Pinpoint the cell where the given text exists, returning its (X, Y) midpoint coordinate. 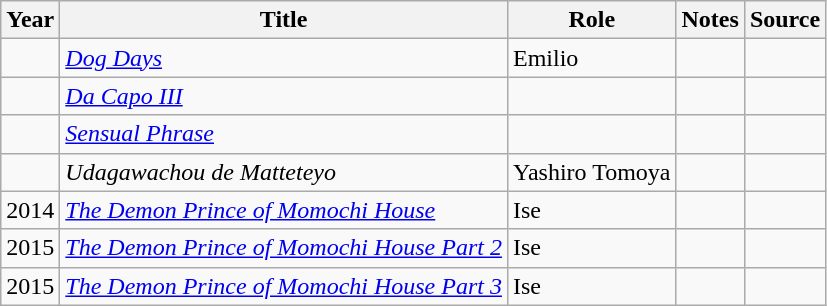
Udagawachou de Matteteyo (284, 172)
Da Capo III (284, 96)
The Demon Prince of Momochi House Part 2 (284, 248)
Title (284, 20)
Sensual Phrase (284, 134)
Year (30, 20)
Yashiro Tomoya (592, 172)
Dog Days (284, 58)
The Demon Prince of Momochi House Part 3 (284, 286)
2014 (30, 210)
Emilio (592, 58)
The Demon Prince of Momochi House (284, 210)
Role (592, 20)
Source (784, 20)
Notes (710, 20)
